Detect which cell encompasses the target text, then output its (X, Y) center coordinate. 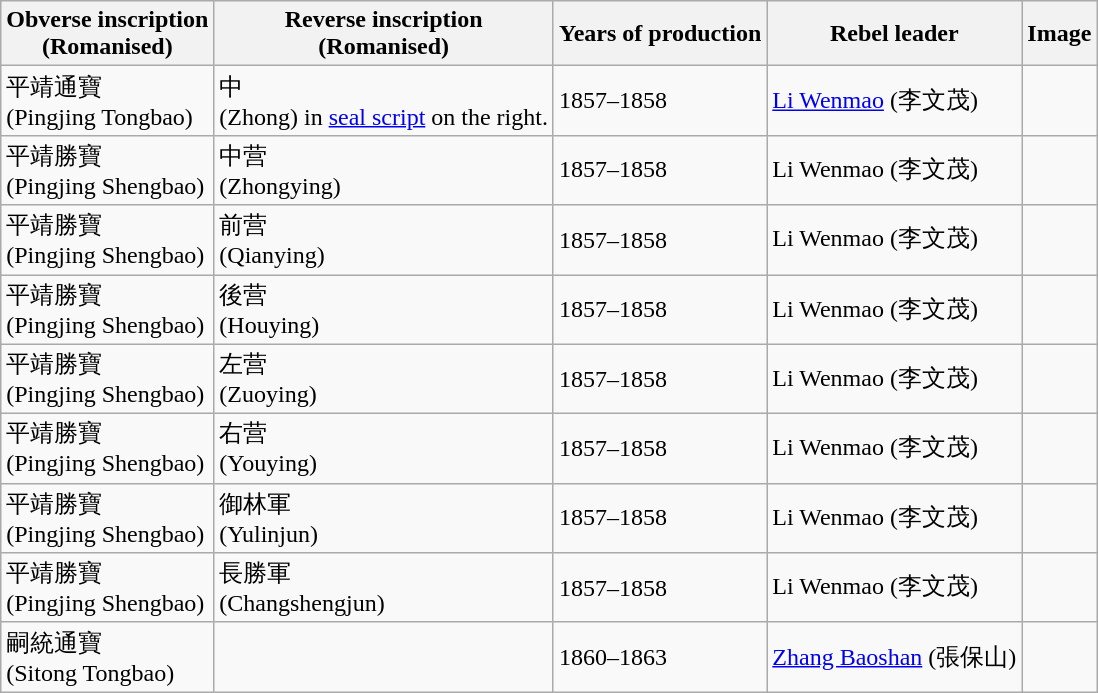
御林軍(Yulinjun) (384, 518)
左营(Zuoying) (384, 379)
右营(Youying) (384, 449)
1860–1863 (660, 657)
長勝軍(Changshengjun) (384, 588)
嗣統通寶(Sitong Tongbao) (108, 657)
Rebel leader (894, 34)
Zhang Baoshan (張保山) (894, 657)
Years of production (660, 34)
Image (1060, 34)
中营(Zhongying) (384, 170)
Reverse inscription(Romanised) (384, 34)
平靖通寶(Pingjing Tongbao) (108, 101)
中(Zhong) in seal script on the right. (384, 101)
Obverse inscription(Romanised) (108, 34)
前营(Qianying) (384, 240)
後营(Houying) (384, 309)
